For the text-containing cell, return its midpoint in [X, Y] coordinate format. 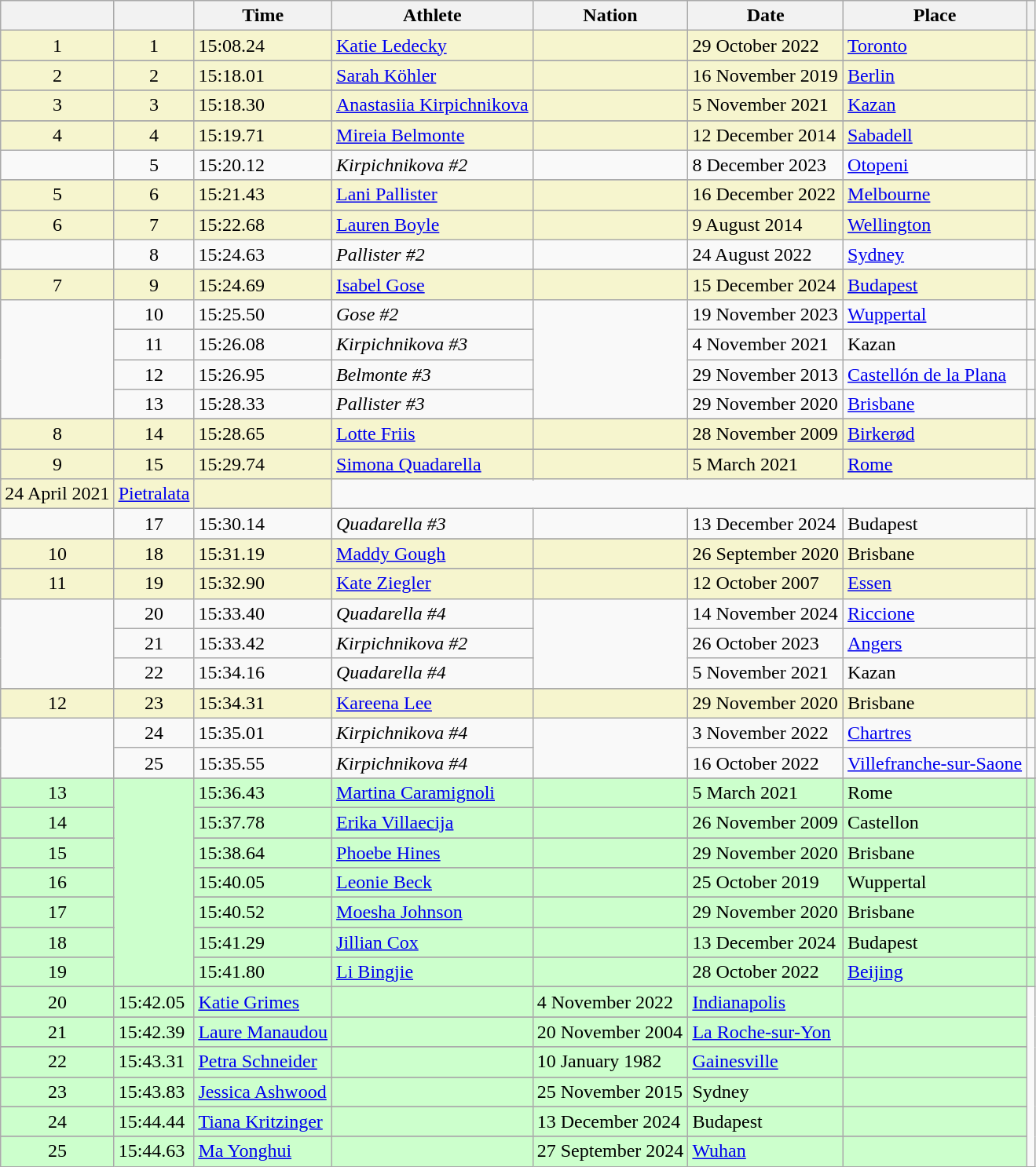
Angers [935, 643]
Tiana Kritzinger [263, 1121]
25 November 2015 [610, 1092]
Villefranche-sur-Saone [935, 763]
27 September 2024 [610, 1151]
Gainesville [766, 1062]
Kirpichnikova #3 [433, 344]
15:37.78 [263, 822]
15:21.43 [263, 195]
16 November 2019 [766, 75]
15:24.63 [263, 254]
26 November 2009 [766, 822]
Anastasiia Kirpichnikova [433, 105]
12 December 2014 [766, 135]
12 October 2007 [766, 583]
Indianapolis [766, 1002]
Maddy Gough [433, 554]
Athlete [433, 16]
15:44.44 [154, 1121]
Wuhan [766, 1151]
15:42.05 [154, 1002]
15:24.69 [263, 284]
Belmonte #3 [433, 375]
Melbourne [935, 195]
Isabel Gose [433, 284]
26 October 2023 [766, 643]
15:44.63 [154, 1151]
15:33.40 [263, 613]
15:43.83 [154, 1092]
Jessica Ashwood [263, 1092]
19 November 2023 [766, 314]
15:40.52 [263, 913]
16 October 2022 [766, 763]
4 November 2021 [766, 344]
Mireia Belmonte [433, 135]
28 October 2022 [766, 972]
15:41.29 [263, 942]
Sabadell [935, 135]
3 November 2022 [766, 733]
Ma Yonghui [263, 1151]
Essen [935, 583]
15:36.43 [263, 792]
15:29.74 [263, 464]
8 December 2023 [766, 165]
Gose #2 [433, 314]
Simona Quadarella [433, 464]
Laure Manaudou [263, 1032]
15:33.42 [263, 643]
15:34.16 [263, 673]
28 November 2009 [766, 434]
Kate Ziegler [433, 583]
Petra Schneider [263, 1062]
24 April 2021 [57, 494]
Moesha Johnson [433, 913]
15:28.33 [263, 404]
Leonie Beck [433, 883]
15:35.01 [263, 733]
15:41.80 [263, 972]
Phoebe Hines [433, 852]
25 October 2019 [766, 883]
9 August 2014 [766, 225]
26 September 2020 [766, 554]
Birkerød [935, 434]
Li Bingjie [433, 972]
4 November 2022 [610, 1002]
14 November 2024 [766, 613]
15:35.55 [263, 763]
Sarah Köhler [433, 75]
Katie Grimes [263, 1002]
Time [263, 16]
Castellon [935, 822]
Erika Villaecija [433, 822]
10 January 1982 [610, 1062]
15:26.08 [263, 344]
Date [766, 16]
15:30.14 [263, 524]
Toronto [935, 46]
16 December 2022 [766, 195]
Riccione [935, 613]
15:18.01 [263, 75]
15:22.68 [263, 225]
15:19.71 [263, 135]
Pallister #3 [433, 404]
15:32.90 [263, 583]
15 December 2024 [766, 284]
Quadarella #3 [433, 524]
15:08.24 [263, 46]
24 August 2022 [766, 254]
16 [57, 883]
Castellón de la Plana [935, 375]
Kareena Lee [433, 703]
Nation [610, 16]
Beijing [935, 972]
29 November 2013 [766, 375]
15:31.19 [263, 554]
Jillian Cox [433, 942]
15:26.95 [263, 375]
15:28.65 [263, 434]
Pietralata [154, 494]
Place [935, 16]
15:42.39 [154, 1032]
Lotte Friis [433, 434]
15:25.50 [263, 314]
Chartres [935, 733]
15:18.30 [263, 105]
Martina Caramignoli [433, 792]
Wellington [935, 225]
15:40.05 [263, 883]
15:43.31 [154, 1062]
La Roche-sur-Yon [766, 1032]
Katie Ledecky [433, 46]
Lani Pallister [433, 195]
Pallister #2 [433, 254]
20 November 2004 [610, 1032]
Otopeni [935, 165]
Berlin [935, 75]
15:34.31 [263, 703]
Lauren Boyle [433, 225]
15:38.64 [263, 852]
29 October 2022 [766, 46]
15:20.12 [263, 165]
